Output the (x, y) coordinate of the center of the cell containing the given text.  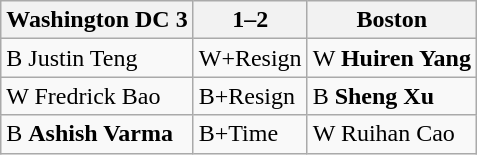
1–2 (250, 20)
B Sheng Xu (392, 96)
W+Resign (250, 58)
W Ruihan Cao (392, 134)
Boston (392, 20)
W Fredrick Bao (97, 96)
B Justin Teng (97, 58)
B+Time (250, 134)
Washington DC 3 (97, 20)
B Ashish Varma (97, 134)
W Huiren Yang (392, 58)
B+Resign (250, 96)
